Detect which cell encompasses the target text, then output its [X, Y] center coordinate. 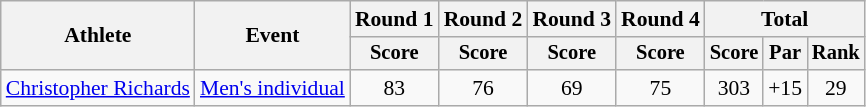
Round 4 [660, 19]
69 [572, 88]
+15 [785, 88]
Men's individual [272, 88]
83 [394, 88]
Rank [836, 54]
76 [484, 88]
Round 2 [484, 19]
Par [785, 54]
Christopher Richards [98, 88]
Event [272, 36]
303 [734, 88]
75 [660, 88]
29 [836, 88]
Round 1 [394, 19]
Round 3 [572, 19]
Total [785, 19]
Athlete [98, 36]
